Identify which cell holds the provided text, then report its (X, Y) central coordinate. 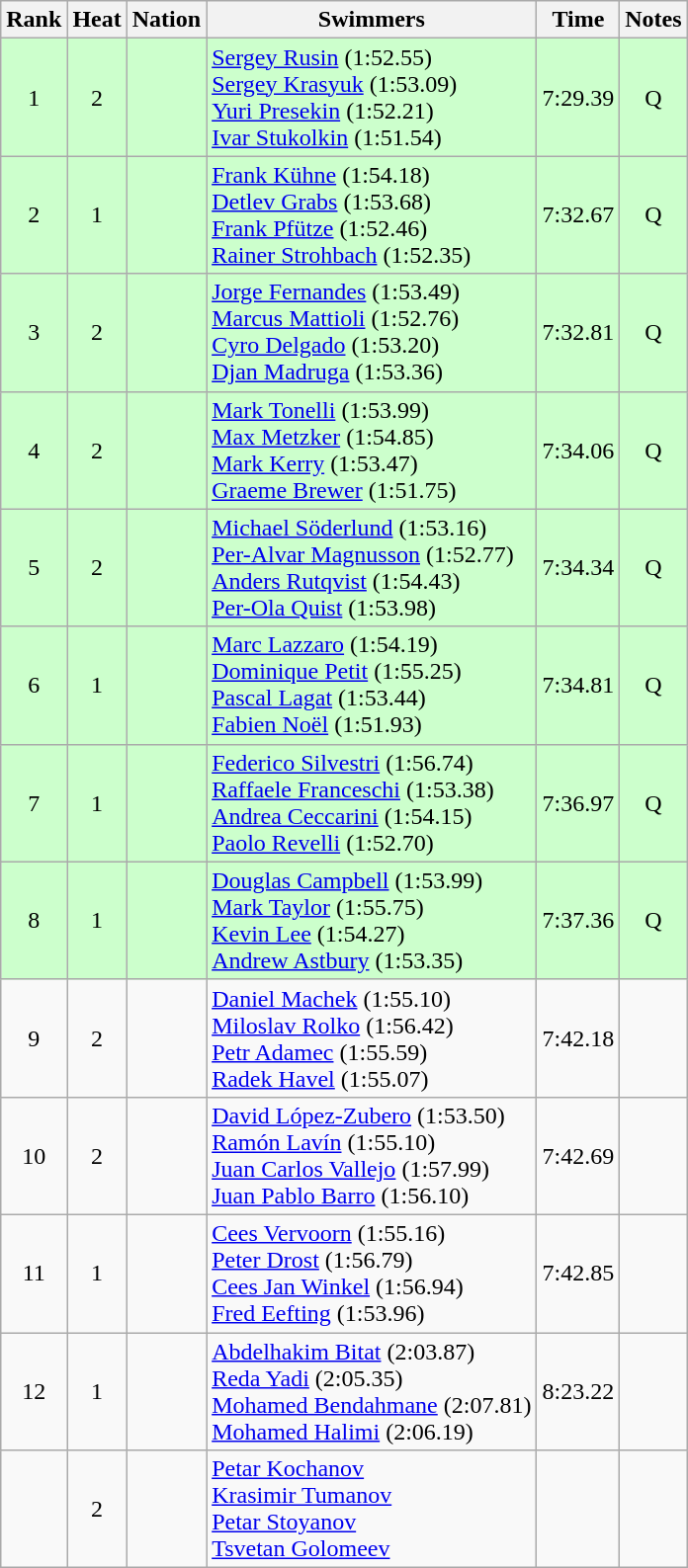
Abdelhakim Bitat (2:03.87)Reda Yadi (2:05.35)Mohamed Bendahmane (2:07.81)Mohamed Halimi (2:06.19) (372, 1391)
3 (34, 332)
David López-Zubero (1:53.50)Ramón Lavín (1:55.10)Juan Carlos Vallejo (1:57.99)Juan Pablo Barro (1:56.10) (372, 1156)
Federico Silvestri (1:56.74)Raffaele Franceschi (1:53.38)Andrea Ceccarini (1:54.15)Paolo Revelli (1:52.70) (372, 802)
Jorge Fernandes (1:53.49)Marcus Mattioli (1:52.76)Cyro Delgado (1:53.20)Djan Madruga (1:53.36) (372, 332)
7:37.36 (578, 921)
11 (34, 1273)
9 (34, 1037)
7:29.39 (578, 97)
Nation (166, 20)
8 (34, 921)
7:32.81 (578, 332)
Sergey Rusin (1:52.55)Sergey Krasyuk (1:53.09)Yuri Presekin (1:52.21)Ivar Stukolkin (1:51.54) (372, 97)
5 (34, 567)
7:42.18 (578, 1037)
4 (34, 451)
8:23.22 (578, 1391)
Daniel Machek (1:55.10)Miloslav Rolko (1:56.42)Petr Adamec (1:55.59)Radek Havel (1:55.07) (372, 1037)
7:42.85 (578, 1273)
12 (34, 1391)
Mark Tonelli (1:53.99)Max Metzker (1:54.85)Mark Kerry (1:53.47)Graeme Brewer (1:51.75) (372, 451)
Douglas Campbell (1:53.99)Mark Taylor (1:55.75)Kevin Lee (1:54.27)Andrew Astbury (1:53.35) (372, 921)
Rank (34, 20)
Swimmers (372, 20)
Michael Söderlund (1:53.16)Per-Alvar Magnusson (1:52.77)Anders Rutqvist (1:54.43)Per-Ola Quist (1:53.98) (372, 567)
Frank Kühne (1:54.18)Detlev Grabs (1:53.68)Frank Pfütze (1:52.46)Rainer Strohbach (1:52.35) (372, 215)
7 (34, 802)
Notes (653, 20)
Cees Vervoorn (1:55.16)Peter Drost (1:56.79)Cees Jan Winkel (1:56.94)Fred Eefting (1:53.96) (372, 1273)
7:36.97 (578, 802)
7:42.69 (578, 1156)
7:34.34 (578, 567)
7:32.67 (578, 215)
Marc Lazzaro (1:54.19)Dominique Petit (1:55.25)Pascal Lagat (1:53.44)Fabien Noël (1:51.93) (372, 686)
7:34.81 (578, 686)
10 (34, 1156)
7:34.06 (578, 451)
Heat (97, 20)
Petar KochanovKrasimir TumanovPetar StoyanovTsvetan Golomeev (372, 1510)
Time (578, 20)
6 (34, 686)
